Locate the cell with the specified text and output its [x, y] center coordinate. 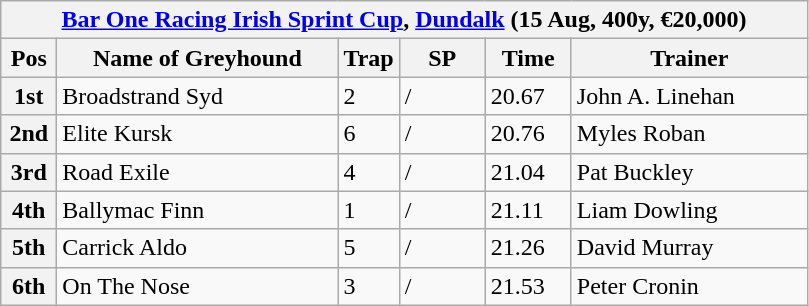
21.26 [528, 248]
Time [528, 58]
Liam Dowling [689, 210]
Trap [368, 58]
Pos [29, 58]
3 [368, 286]
John A. Linehan [689, 96]
On The Nose [198, 286]
21.53 [528, 286]
Peter Cronin [689, 286]
David Murray [689, 248]
21.11 [528, 210]
5th [29, 248]
21.04 [528, 172]
4 [368, 172]
Road Exile [198, 172]
SP [442, 58]
Elite Kursk [198, 134]
Ballymac Finn [198, 210]
Myles Roban [689, 134]
5 [368, 248]
2nd [29, 134]
6th [29, 286]
Trainer [689, 58]
2 [368, 96]
Bar One Racing Irish Sprint Cup, Dundalk (15 Aug, 400y, €20,000) [404, 20]
Pat Buckley [689, 172]
4th [29, 210]
Broadstrand Syd [198, 96]
20.76 [528, 134]
1 [368, 210]
3rd [29, 172]
Name of Greyhound [198, 58]
Carrick Aldo [198, 248]
20.67 [528, 96]
6 [368, 134]
1st [29, 96]
